Provide the [X, Y] coordinate of the cell's center where the given text is located.  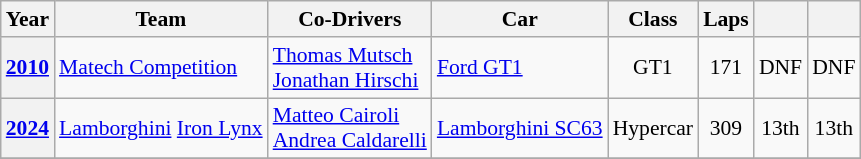
Co-Drivers [350, 19]
GT1 [653, 68]
2024 [28, 128]
Class [653, 19]
Lamborghini SC63 [520, 128]
Lamborghini Iron Lynx [161, 128]
2010 [28, 68]
Laps [726, 19]
Ford GT1 [520, 68]
Year [28, 19]
309 [726, 128]
Matteo Cairoli Andrea Caldarelli [350, 128]
Car [520, 19]
Team [161, 19]
171 [726, 68]
Hypercar [653, 128]
Thomas Mutsch Jonathan Hirschi [350, 68]
Matech Competition [161, 68]
